For the text-containing cell, return its midpoint in [X, Y] coordinate format. 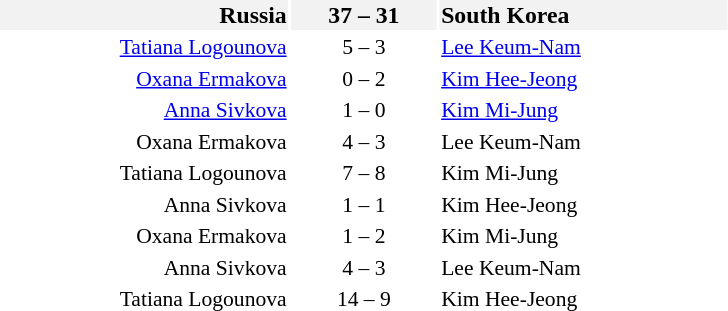
1 – 1 [364, 204]
7 – 8 [364, 173]
1 – 2 [364, 236]
South Korea [584, 15]
Russia [144, 15]
37 – 31 [364, 15]
5 – 3 [364, 47]
1 – 0 [364, 110]
0 – 2 [364, 78]
